Provide the [X, Y] coordinate of the cell's center where the given text is located.  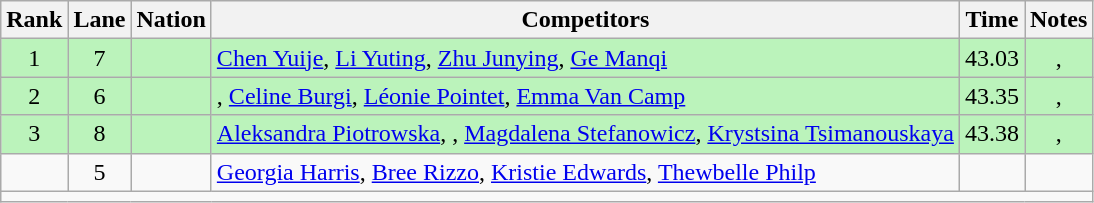
Rank [34, 20]
Lane [100, 20]
43.35 [992, 96]
1 [34, 58]
Nation [171, 20]
, Celine Burgi, Léonie Pointet, Emma Van Camp [585, 96]
Georgia Harris, Bree Rizzo, Kristie Edwards, Thewbelle Philp [585, 172]
6 [100, 96]
Competitors [585, 20]
43.38 [992, 134]
Aleksandra Piotrowska, , Magdalena Stefanowicz, Krystsina Tsimanouskaya [585, 134]
43.03 [992, 58]
Time [992, 20]
7 [100, 58]
Chen Yuije, Li Yuting, Zhu Junying, Ge Manqi [585, 58]
8 [100, 134]
5 [100, 172]
3 [34, 134]
2 [34, 96]
Notes [1058, 20]
